For the text-containing cell, return its midpoint in (X, Y) coordinate format. 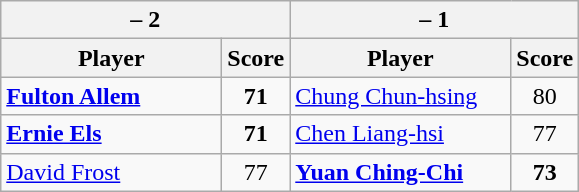
– 2 (146, 20)
Fulton Allem (112, 96)
80 (545, 96)
– 1 (434, 20)
Chung Chun-hsing (400, 96)
Chen Liang-hsi (400, 134)
David Frost (112, 172)
Yuan Ching-Chi (400, 172)
73 (545, 172)
Ernie Els (112, 134)
